Extract the [x, y] coordinate from the center of the cell holding the provided text.  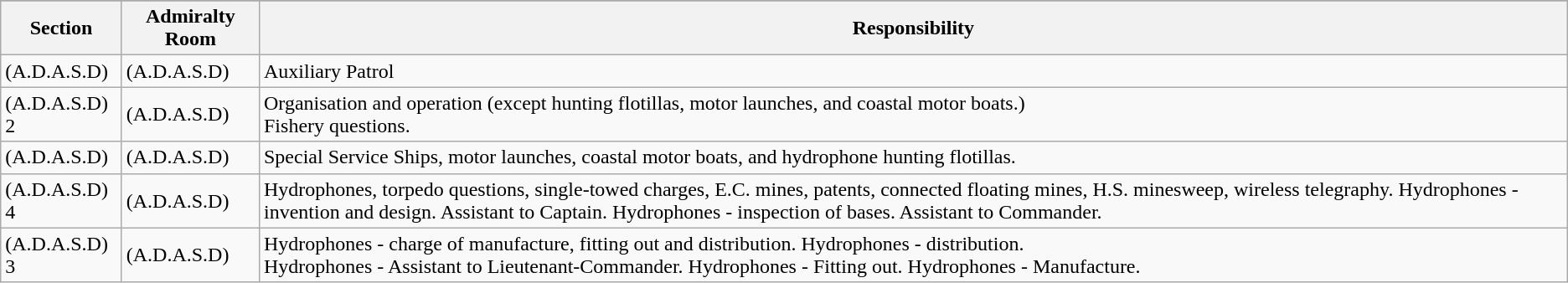
Responsibility [913, 28]
Organisation and operation (except hunting flotillas, motor launches, and coastal motor boats.)Fishery questions. [913, 114]
Auxiliary Patrol [913, 71]
Section [61, 28]
Admiralty Room [190, 28]
Special Service Ships, motor launches, coastal motor boats, and hydrophone hunting flotillas. [913, 157]
(A.D.A.S.D) 3 [61, 255]
(A.D.A.S.D) 2 [61, 114]
(A.D.A.S.D) 4 [61, 201]
